Detect which cell encompasses the target text, then output its [x, y] center coordinate. 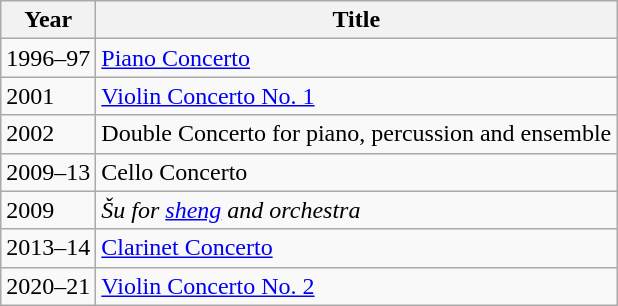
Šu for sheng and orchestra [356, 210]
Year [48, 20]
Clarinet Concerto [356, 248]
2009 [48, 210]
2001 [48, 96]
Violin Concerto No. 1 [356, 96]
Violin Concerto No. 2 [356, 286]
2009–13 [48, 172]
2020–21 [48, 286]
2013–14 [48, 248]
1996–97 [48, 58]
Title [356, 20]
Double Concerto for piano, percussion and ensemble [356, 134]
2002 [48, 134]
Piano Concerto [356, 58]
Cello Concerto [356, 172]
